Output the (X, Y) coordinate of the center of the cell containing the given text.  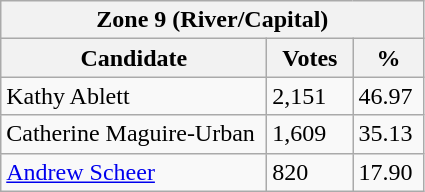
46.97 (388, 96)
% (388, 58)
2,151 (310, 96)
17.90 (388, 172)
Andrew Scheer (134, 172)
1,609 (310, 134)
Kathy Ablett (134, 96)
820 (310, 172)
Votes (310, 58)
Zone 9 (River/Capital) (212, 20)
Catherine Maguire-Urban (134, 134)
Candidate (134, 58)
35.13 (388, 134)
